Output the (x, y) coordinate of the center of the cell containing the given text.  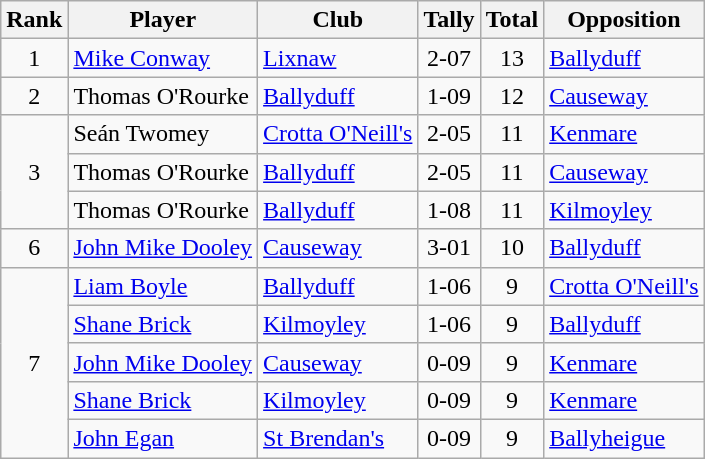
1-09 (449, 96)
1-08 (449, 210)
3 (34, 172)
Rank (34, 20)
Seán Twomey (163, 134)
Lixnaw (338, 58)
10 (512, 248)
3-01 (449, 248)
Tally (449, 20)
Liam Boyle (163, 286)
6 (34, 248)
7 (34, 362)
Club (338, 20)
Ballyheigue (624, 438)
Opposition (624, 20)
1 (34, 58)
Player (163, 20)
Mike Conway (163, 58)
St Brendan's (338, 438)
John Egan (163, 438)
12 (512, 96)
13 (512, 58)
2 (34, 96)
2-07 (449, 58)
Total (512, 20)
